For the text-containing cell, return its midpoint in (X, Y) coordinate format. 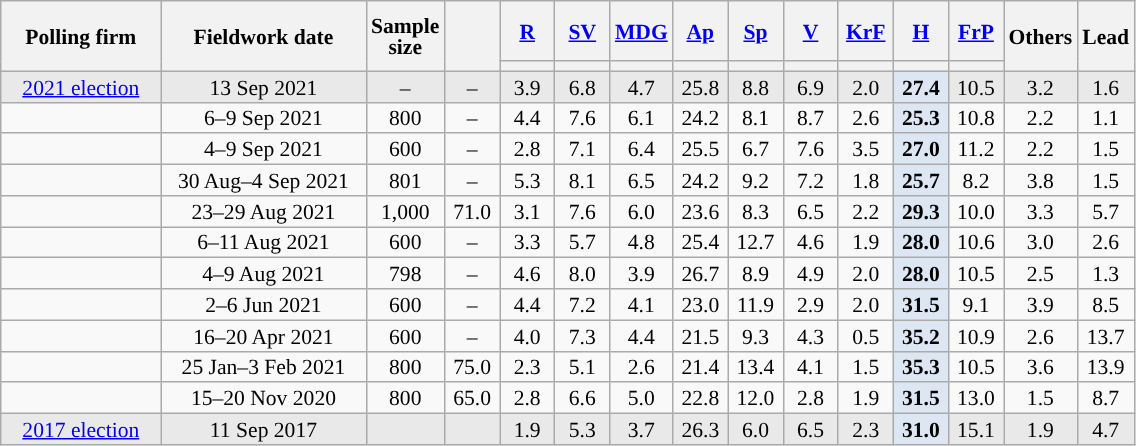
21.5 (700, 336)
V (810, 31)
5.1 (582, 366)
6.4 (642, 150)
31.0 (920, 430)
9.3 (756, 336)
6.6 (582, 398)
11.2 (976, 150)
11.9 (756, 304)
Lead (1106, 36)
30 Aug–4 Sep 2021 (264, 180)
8.2 (976, 180)
2021 election (81, 86)
798 (405, 274)
10.8 (976, 118)
15–20 Nov 2020 (264, 398)
801 (405, 180)
R (528, 31)
25.3 (920, 118)
3.2 (1041, 86)
26.7 (700, 274)
0.5 (866, 336)
25.8 (700, 86)
H (920, 31)
23.6 (700, 212)
22.8 (700, 398)
35.3 (920, 366)
1.8 (866, 180)
Samplesize (405, 36)
KrF (866, 31)
FrP (976, 31)
23–29 Aug 2021 (264, 212)
1.3 (1106, 274)
6.1 (642, 118)
2–6 Jun 2021 (264, 304)
1.1 (1106, 118)
2.9 (810, 304)
11 Sep 2017 (264, 430)
6–9 Sep 2021 (264, 118)
75.0 (472, 366)
3.1 (528, 212)
4.3 (810, 336)
10.6 (976, 242)
23.0 (700, 304)
8.3 (756, 212)
Fieldwork date (264, 36)
25.4 (700, 242)
16–20 Apr 2021 (264, 336)
6–11 Aug 2021 (264, 242)
Sp (756, 31)
Others (1041, 36)
8.0 (582, 274)
13.7 (1106, 336)
8.5 (1106, 304)
3.8 (1041, 180)
13.4 (756, 366)
15.1 (976, 430)
4.8 (642, 242)
MDG (642, 31)
26.3 (700, 430)
71.0 (472, 212)
3.7 (642, 430)
4–9 Sep 2021 (264, 150)
4–9 Aug 2021 (264, 274)
25 Jan–3 Feb 2021 (264, 366)
35.2 (920, 336)
2.5 (1041, 274)
9.2 (756, 180)
6.8 (582, 86)
9.1 (976, 304)
SV (582, 31)
25.7 (920, 180)
8.9 (756, 274)
10.0 (976, 212)
7.3 (582, 336)
3.5 (866, 150)
7.1 (582, 150)
8.8 (756, 86)
6.7 (756, 150)
27.0 (920, 150)
13.9 (1106, 366)
65.0 (472, 398)
1.6 (1106, 86)
5.0 (642, 398)
29.3 (920, 212)
4.9 (810, 274)
25.5 (700, 150)
6.9 (810, 86)
3.6 (1041, 366)
13.0 (976, 398)
13 Sep 2021 (264, 86)
12.0 (756, 398)
10.9 (976, 336)
27.4 (920, 86)
1,000 (405, 212)
21.4 (700, 366)
Ap (700, 31)
12.7 (756, 242)
3.0 (1041, 242)
2017 election (81, 430)
Polling firm (81, 36)
4.0 (528, 336)
